Provide the [x, y] coordinate of the cell's center where the given text is located.  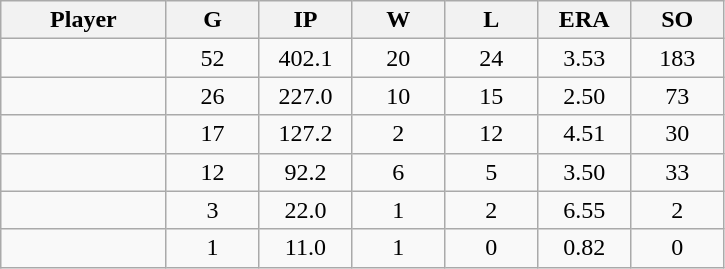
5 [492, 172]
G [212, 20]
SO [678, 20]
6.55 [584, 210]
92.2 [306, 172]
6 [398, 172]
227.0 [306, 96]
L [492, 20]
IP [306, 20]
33 [678, 172]
30 [678, 134]
10 [398, 96]
24 [492, 58]
3.50 [584, 172]
22.0 [306, 210]
Player [84, 20]
402.1 [306, 58]
73 [678, 96]
17 [212, 134]
4.51 [584, 134]
2.50 [584, 96]
52 [212, 58]
20 [398, 58]
ERA [584, 20]
0.82 [584, 248]
183 [678, 58]
127.2 [306, 134]
26 [212, 96]
3.53 [584, 58]
3 [212, 210]
W [398, 20]
11.0 [306, 248]
15 [492, 96]
